Locate the cell with the specified text and output its [X, Y] center coordinate. 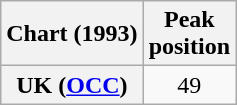
Chart (1993) [72, 34]
UK (OCC) [72, 85]
49 [189, 85]
Peakposition [189, 34]
